Pinpoint the cell where the given text exists, returning its (x, y) midpoint coordinate. 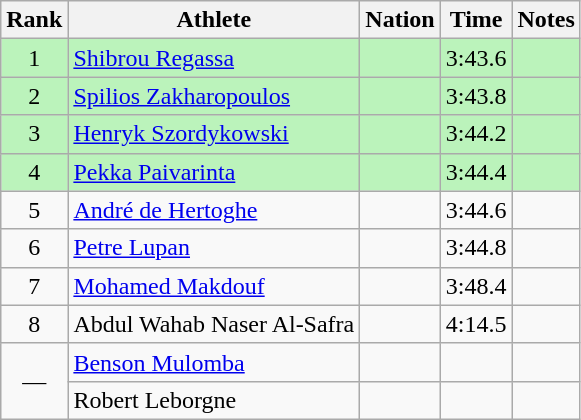
Nation (400, 20)
Rank (34, 20)
Athlete (214, 20)
André de Hertoghe (214, 210)
Henryk Szordykowski (214, 134)
Shibrou Regassa (214, 58)
1 (34, 58)
3:44.2 (476, 134)
3:44.6 (476, 210)
6 (34, 248)
3:44.4 (476, 172)
3:44.8 (476, 248)
— (34, 381)
5 (34, 210)
Pekka Paivarinta (214, 172)
Petre Lupan (214, 248)
Spilios Zakharopoulos (214, 96)
7 (34, 286)
3:43.8 (476, 96)
4 (34, 172)
Time (476, 20)
3:48.4 (476, 286)
Robert Leborgne (214, 400)
Abdul Wahab Naser Al-Safra (214, 324)
2 (34, 96)
Benson Mulomba (214, 362)
4:14.5 (476, 324)
Mohamed Makdouf (214, 286)
8 (34, 324)
3 (34, 134)
3:43.6 (476, 58)
Notes (546, 20)
